Scan for the cell matching the given text and deliver its (x, y) coordinate at center. 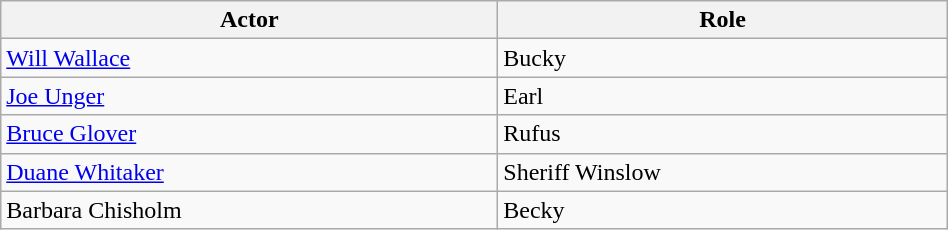
Will Wallace (250, 58)
Role (722, 20)
Barbara Chisholm (250, 210)
Becky (722, 210)
Rufus (722, 134)
Earl (722, 96)
Bruce Glover (250, 134)
Duane Whitaker (250, 172)
Bucky (722, 58)
Joe Unger (250, 96)
Sheriff Winslow (722, 172)
Actor (250, 20)
